Search for the cell housing the specified text and yield its (x, y) center coordinate. 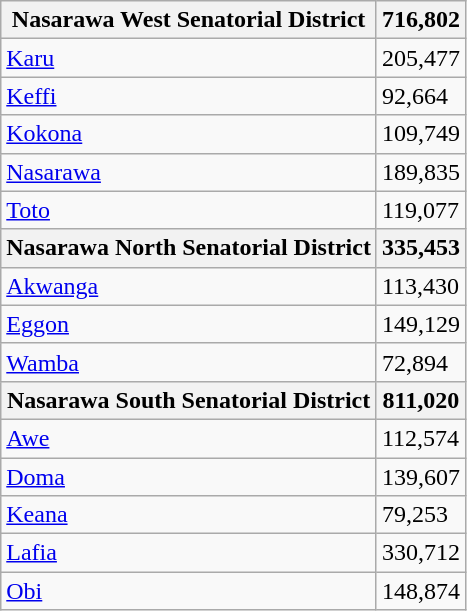
205,477 (420, 58)
Keffi (189, 96)
Nasarawa (189, 172)
Akwanga (189, 286)
109,749 (420, 134)
119,077 (420, 210)
92,664 (420, 96)
Awe (189, 438)
79,253 (420, 515)
Toto (189, 210)
Karu (189, 58)
148,874 (420, 591)
Obi (189, 591)
Wamba (189, 362)
811,020 (420, 400)
Keana (189, 515)
330,712 (420, 553)
335,453 (420, 248)
112,574 (420, 438)
Eggon (189, 324)
149,129 (420, 324)
Lafia (189, 553)
Nasarawa South Senatorial District (189, 400)
113,430 (420, 286)
Nasarawa North Senatorial District (189, 248)
139,607 (420, 477)
Doma (189, 477)
Kokona (189, 134)
72,894 (420, 362)
Nasarawa West Senatorial District (189, 20)
189,835 (420, 172)
716,802 (420, 20)
